Locate the cell with the specified text and output its [X, Y] center coordinate. 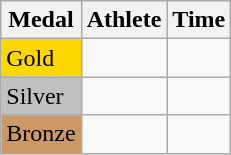
Gold [41, 58]
Silver [41, 96]
Bronze [41, 134]
Time [199, 20]
Athlete [124, 20]
Medal [41, 20]
